Search for the cell housing the specified text and yield its (X, Y) center coordinate. 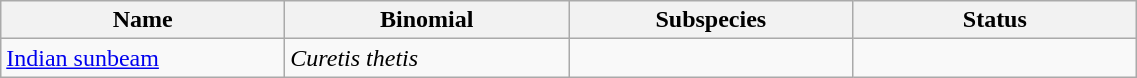
Curetis thetis (427, 58)
Binomial (427, 20)
Indian sunbeam (143, 58)
Name (143, 20)
Status (995, 20)
Subspecies (711, 20)
